Detect which cell encompasses the target text, then output its [x, y] center coordinate. 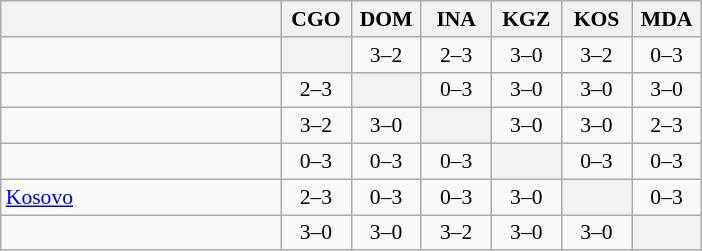
DOM [386, 19]
KOS [596, 19]
Kosovo [141, 197]
INA [456, 19]
CGO [316, 19]
KGZ [526, 19]
MDA [667, 19]
